Search for the cell housing the specified text and yield its (x, y) center coordinate. 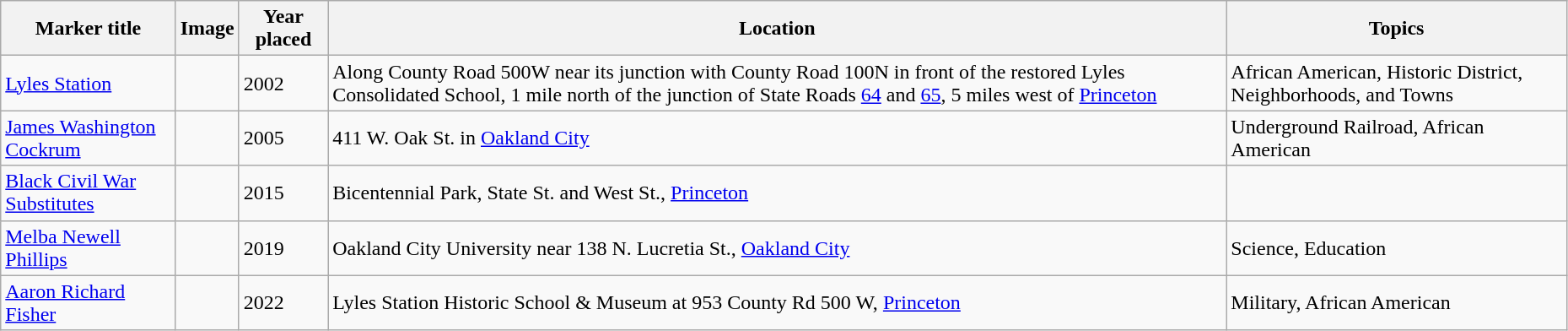
African American, Historic District, Neighborhoods, and Towns (1397, 83)
Bicentennial Park, State St. and West St., Princeton (778, 193)
Lyles Station (88, 83)
411 W. Oak St. in Oakland City (778, 138)
Lyles Station Historic School & Museum at 953 County Rd 500 W, Princeton (778, 302)
Oakland City University near 138 N. Lucretia St., Oakland City (778, 248)
Underground Railroad, African American (1397, 138)
Military, African American (1397, 302)
Location (778, 29)
2015 (283, 193)
Black Civil War Substitutes (88, 193)
Year placed (283, 29)
James Washington Cockrum (88, 138)
Marker title (88, 29)
Image (207, 29)
2022 (283, 302)
Topics (1397, 29)
Melba Newell Phillips (88, 248)
Aaron Richard Fisher (88, 302)
2019 (283, 248)
2002 (283, 83)
2005 (283, 138)
Science, Education (1397, 248)
